Return (x, y) of the center of cell containing provided text 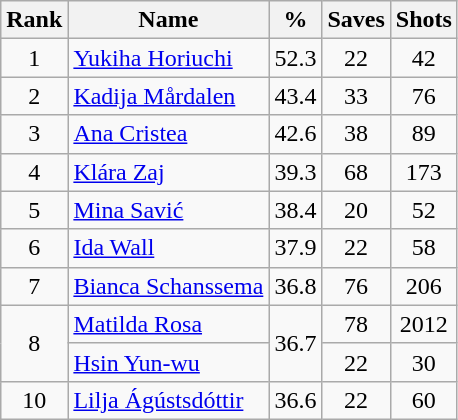
78 (356, 324)
43.4 (296, 96)
36.6 (296, 400)
68 (356, 172)
Rank (34, 20)
206 (424, 286)
60 (424, 400)
% (296, 20)
3 (34, 134)
Lilja Ágústsdóttir (168, 400)
6 (34, 248)
Klára Zaj (168, 172)
30 (424, 362)
5 (34, 210)
89 (424, 134)
42.6 (296, 134)
42 (424, 58)
36.7 (296, 343)
173 (424, 172)
36.8 (296, 286)
58 (424, 248)
33 (356, 96)
4 (34, 172)
38.4 (296, 210)
2012 (424, 324)
39.3 (296, 172)
Kadija Mårdalen (168, 96)
Bianca Schanssema (168, 286)
1 (34, 58)
52 (424, 210)
10 (34, 400)
Matilda Rosa (168, 324)
Saves (356, 20)
Yukiha Horiuchi (168, 58)
2 (34, 96)
Hsin Yun-wu (168, 362)
52.3 (296, 58)
Ana Cristea (168, 134)
Name (168, 20)
38 (356, 134)
Ida Wall (168, 248)
7 (34, 286)
20 (356, 210)
37.9 (296, 248)
Mina Savić (168, 210)
8 (34, 343)
Shots (424, 20)
